Capture the cell that displays the provided text and extract its (x, y) central coordinate. 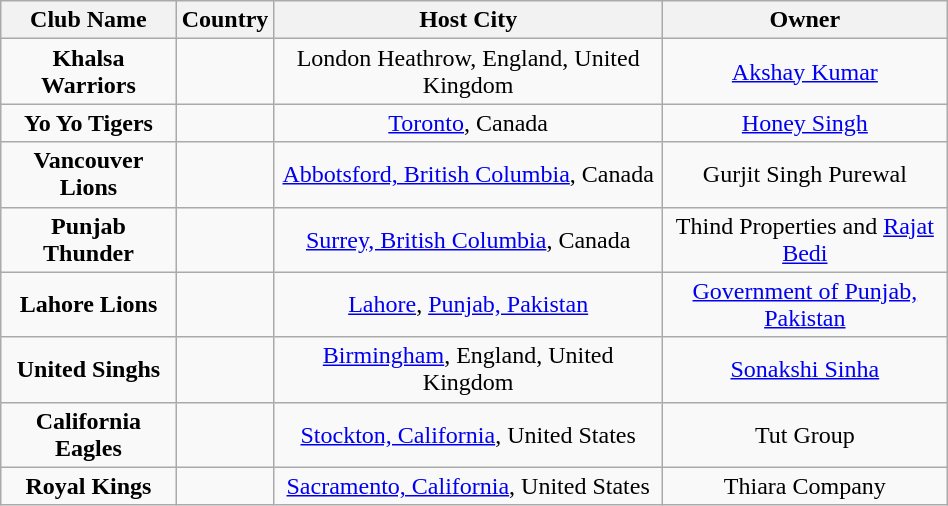
London Heathrow, England, United Kingdom (468, 72)
Vancouver Lions (88, 174)
Lahore, Punjab, Pakistan (468, 304)
Sonakshi Sinha (804, 370)
Club Name (88, 20)
Government of Punjab, Pakistan (804, 304)
Royal Kings (88, 486)
Owner (804, 20)
Birmingham, England, United Kingdom (468, 370)
Toronto, Canada (468, 123)
Sacramento, California, United States (468, 486)
Yo Yo Tigers (88, 123)
Thind Properties and Rajat Bedi (804, 240)
Abbotsford, British Columbia, Canada (468, 174)
California Eagles (88, 434)
Thiara Company (804, 486)
Punjab Thunder (88, 240)
United Singhs (88, 370)
Tut Group (804, 434)
Khalsa Warriors (88, 72)
Lahore Lions (88, 304)
Akshay Kumar (804, 72)
Surrey, British Columbia, Canada (468, 240)
Host City (468, 20)
Country (225, 20)
Gurjit Singh Purewal (804, 174)
Honey Singh (804, 123)
Stockton, California, United States (468, 434)
